Extract the [X, Y] coordinate from the center of the cell holding the provided text.  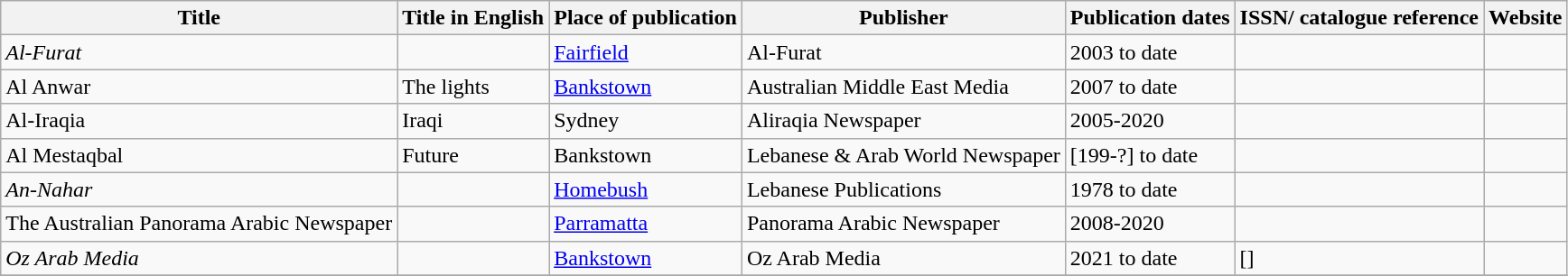
2005-2020 [1150, 121]
Publication dates [1150, 18]
Al Anwar [199, 87]
Website [1526, 18]
Publisher [903, 18]
[199-?] to date [1150, 155]
Lebanese Publications [903, 189]
The Australian Panorama Arabic Newspaper [199, 224]
Fairfield [646, 52]
1978 to date [1150, 189]
An-Nahar [199, 189]
Place of publication [646, 18]
Al Mestaqbal [199, 155]
Title [199, 18]
Aliraqia Newspaper [903, 121]
ISSN/ catalogue reference [1358, 18]
[] [1358, 258]
Sydney [646, 121]
Iraqi [473, 121]
Future [473, 155]
Lebanese & Arab World Newspaper [903, 155]
Australian Middle East Media [903, 87]
2007 to date [1150, 87]
Homebush [646, 189]
Panorama Arabic Newspaper [903, 224]
2003 to date [1150, 52]
2021 to date [1150, 258]
Title in English [473, 18]
Parramatta [646, 224]
2008-2020 [1150, 224]
The lights [473, 87]
Al-Iraqia [199, 121]
